Capture the cell that displays the provided text and extract its (x, y) central coordinate. 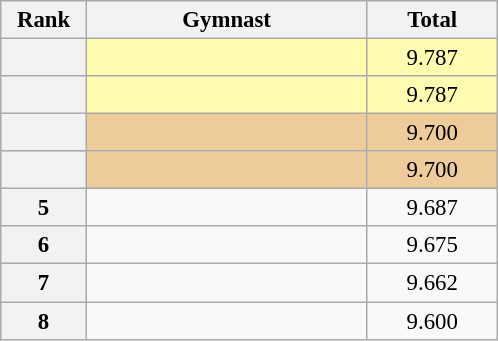
Total (432, 20)
Gymnast (226, 20)
7 (44, 283)
9.675 (432, 245)
9.687 (432, 208)
9.600 (432, 321)
Rank (44, 20)
6 (44, 245)
8 (44, 321)
9.662 (432, 283)
5 (44, 208)
